Detect which cell encompasses the target text, then output its [x, y] center coordinate. 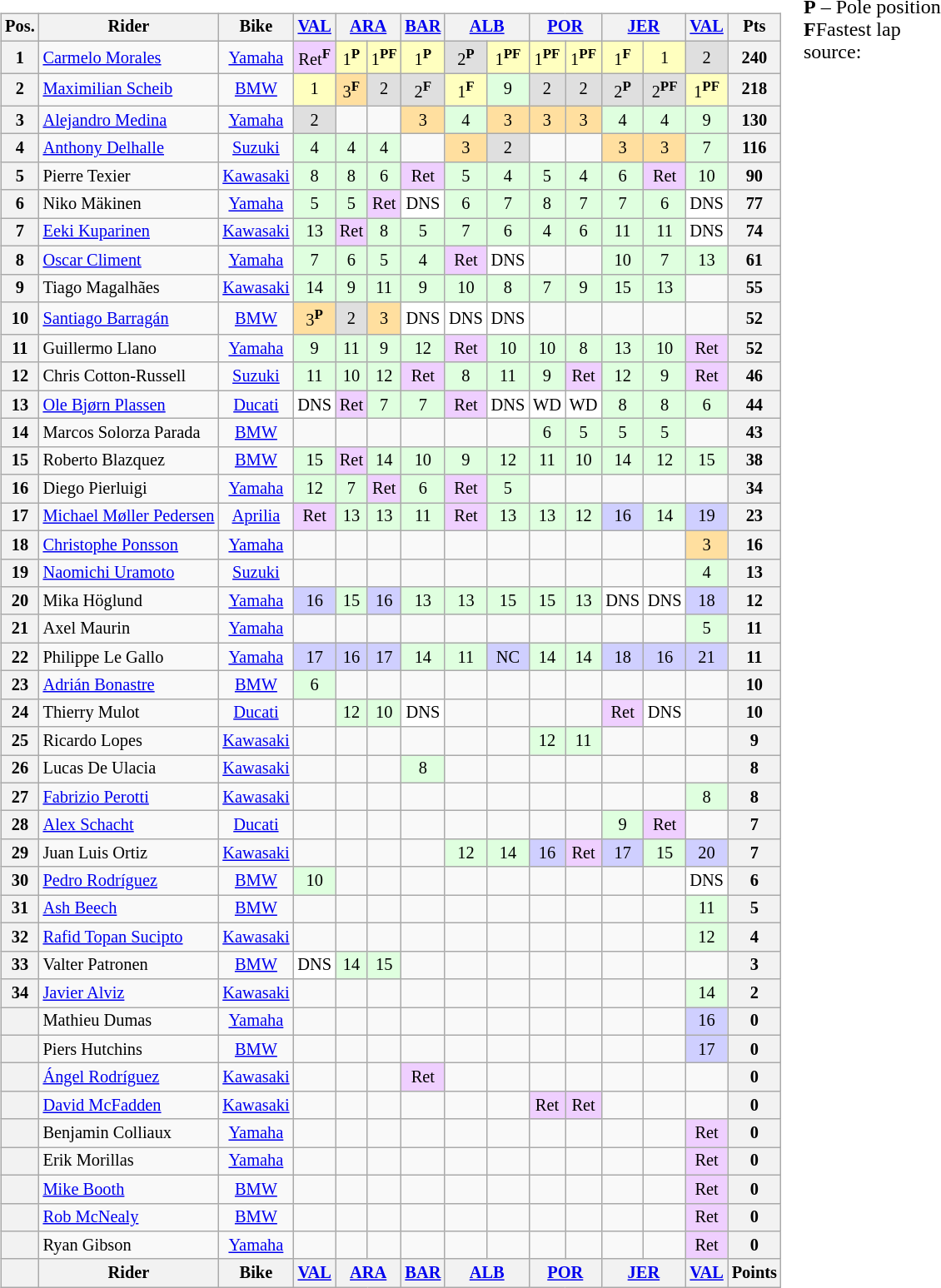
27 [20, 797]
38 [754, 460]
Ash Beech [129, 909]
Guillermo Llano [129, 349]
Lucas De Ulacia [129, 769]
Rob McNealy [129, 1217]
30 [20, 881]
130 [754, 120]
3P [314, 318]
Diego Pierluigi [129, 489]
RetF [314, 57]
Tiago Magalhães [129, 288]
Javier Alviz [129, 993]
Ángel Rodríguez [129, 1077]
Aprilia [256, 517]
24 [20, 713]
Michael Møller Pedersen [129, 517]
Axel Maurin [129, 629]
90 [754, 177]
Pierre Texier [129, 177]
Juan Luis Ortiz [129, 853]
Valter Patronen [129, 965]
Anthony Delhalle [129, 148]
33 [20, 965]
Ryan Gibson [129, 1246]
Ole Bjørn Plassen [129, 405]
2F [423, 90]
Santiago Barragán [129, 318]
Niko Mäkinen [129, 204]
116 [754, 148]
Maximilian Scheib [129, 90]
Roberto Blazquez [129, 460]
Erik Morillas [129, 1161]
25 [20, 741]
Alex Schacht [129, 825]
Chris Cotton-Russell [129, 376]
Rafid Topan Sucipto [129, 937]
Philippe Le Gallo [129, 657]
Adrián Bonastre [129, 685]
55 [754, 288]
2PF [665, 90]
NC [508, 657]
Marcos Solorza Parada [129, 433]
Benjamin Colliaux [129, 1133]
43 [754, 433]
74 [754, 232]
Fabrizio Perotti [129, 797]
Naomichi Uramoto [129, 573]
28 [20, 825]
Alejandro Medina [129, 120]
Ricardo Lopes [129, 741]
Mathieu Dumas [129, 1022]
31 [20, 909]
Oscar Climent [129, 260]
29 [20, 853]
44 [754, 405]
Pts [754, 27]
32 [20, 937]
Christophe Ponsson [129, 545]
218 [754, 90]
77 [754, 204]
240 [754, 57]
Eeki Kuparinen [129, 232]
Pedro Rodríguez [129, 881]
David McFadden [129, 1105]
Thierry Mulot [129, 713]
Mika Höglund [129, 601]
26 [20, 769]
Points [754, 1273]
61 [754, 260]
Piers Hutchins [129, 1049]
Mike Booth [129, 1189]
Carmelo Morales [129, 57]
22 [20, 657]
3F [351, 90]
46 [754, 376]
Pos. [20, 27]
